Return (x, y) of the center of cell containing provided text 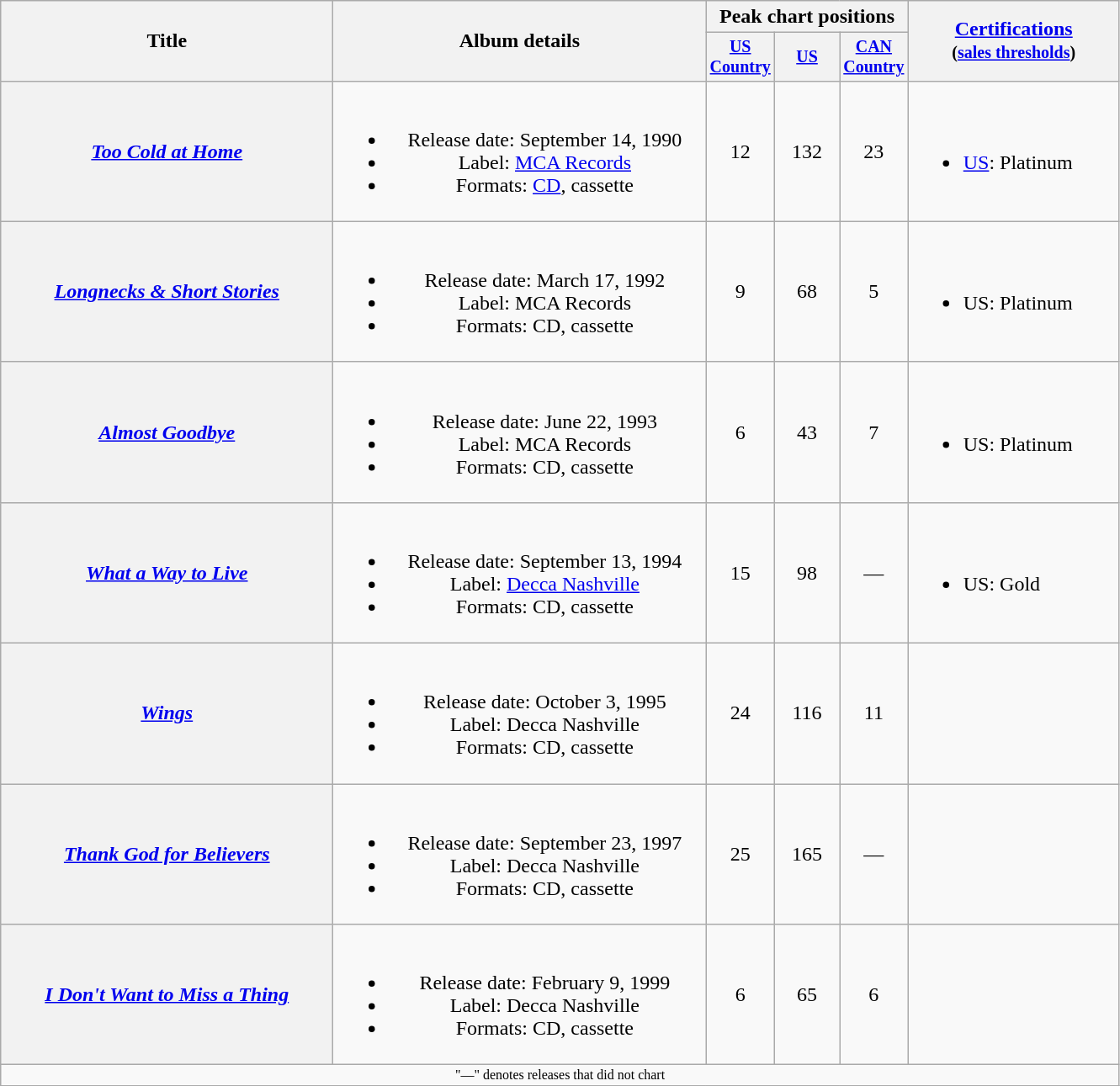
Release date: September 14, 1990Label: MCA RecordsFormats: CD, cassette (520, 151)
Certifications(sales thresholds) (1013, 41)
25 (740, 855)
Release date: June 22, 1993Label: MCA RecordsFormats: CD, cassette (520, 432)
Release date: September 23, 1997Label: Decca NashvilleFormats: CD, cassette (520, 855)
9 (740, 291)
Almost Goodbye (167, 432)
"—" denotes releases that did not chart (560, 1075)
US Country (740, 57)
7 (874, 432)
15 (740, 572)
Wings (167, 713)
12 (740, 151)
116 (808, 713)
Release date: September 13, 1994Label: Decca NashvilleFormats: CD, cassette (520, 572)
165 (808, 855)
11 (874, 713)
Thank God for Believers (167, 855)
98 (808, 572)
24 (740, 713)
43 (808, 432)
Peak chart positions (807, 17)
Too Cold at Home (167, 151)
I Don't Want to Miss a Thing (167, 994)
Album details (520, 41)
Longnecks & Short Stories (167, 291)
132 (808, 151)
Title (167, 41)
Release date: February 9, 1999Label: Decca NashvilleFormats: CD, cassette (520, 994)
5 (874, 291)
What a Way to Live (167, 572)
23 (874, 151)
CAN Country (874, 57)
Release date: October 3, 1995Label: Decca NashvilleFormats: CD, cassette (520, 713)
US: Gold (1013, 572)
65 (808, 994)
US (808, 57)
68 (808, 291)
Release date: March 17, 1992Label: MCA RecordsFormats: CD, cassette (520, 291)
